Search for the cell housing the specified text and yield its (x, y) center coordinate. 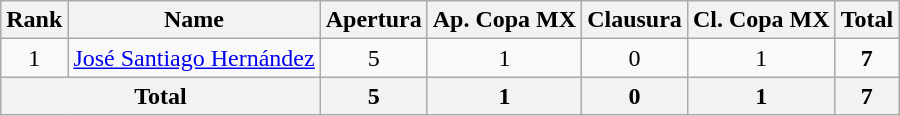
Name (194, 20)
Ap. Copa MX (504, 20)
Cl. Copa MX (761, 20)
Apertura (374, 20)
Clausura (635, 20)
Rank (34, 20)
José Santiago Hernández (194, 58)
